Return the (X, Y) coordinate for the center point of the cell that contains the specified text.  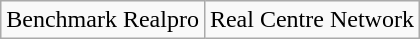
Benchmark Realpro (103, 20)
Real Centre Network (312, 20)
